Return [X, Y] of the center of cell containing provided text 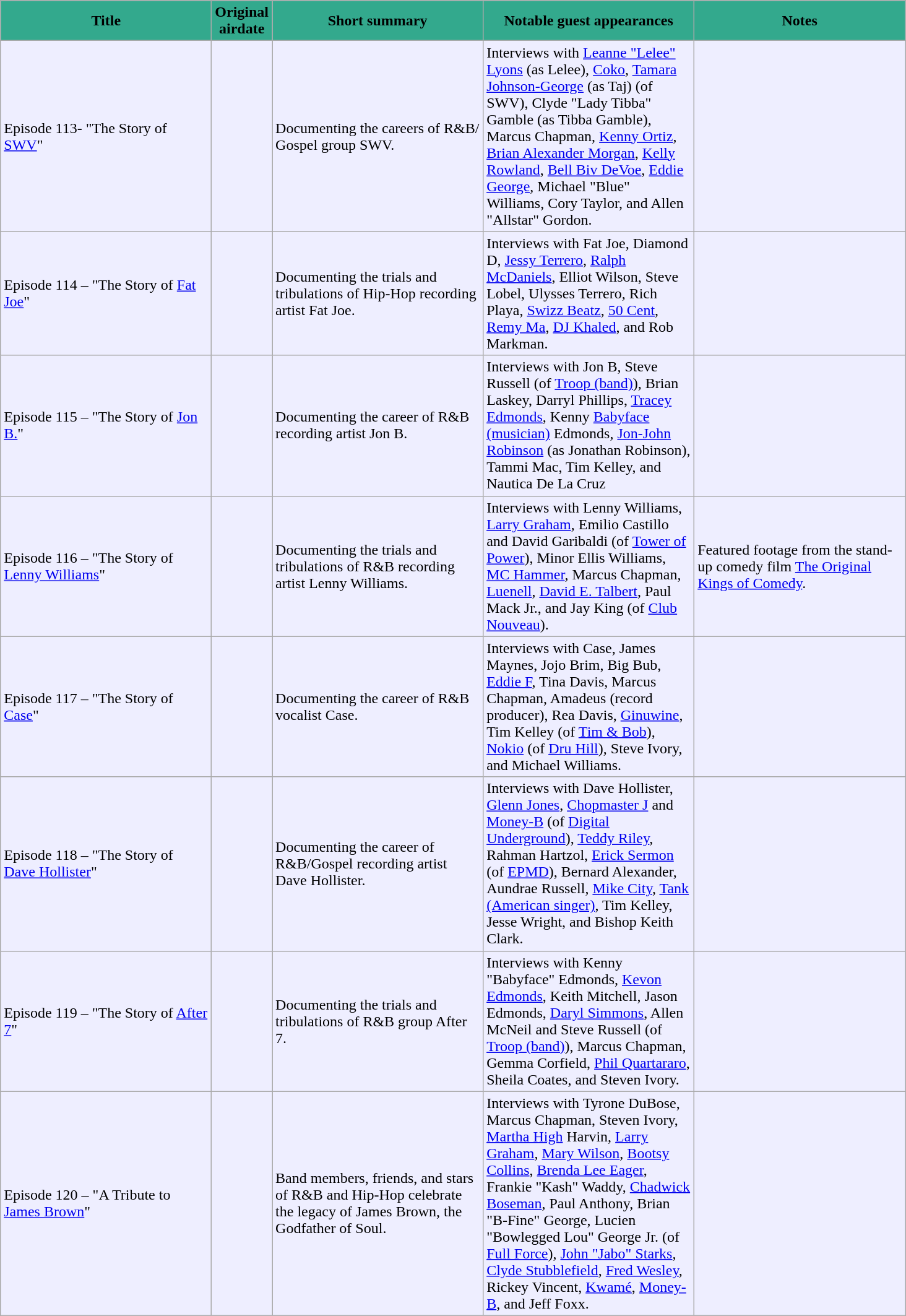
Episode 118 – "The Story of Dave Hollister" [106, 864]
Episode 116 – "The Story of Lenny Williams" [106, 566]
Band members, friends, and stars of R&B and Hip-Hop celebrate the legacy of James Brown, the Godfather of Soul. [377, 1203]
Short summary [377, 21]
Original airdate [242, 21]
Notable guest appearances [589, 21]
Documenting the trials and tribulations of Hip-Hop recording artist Fat Joe. [377, 293]
Documenting the trials and tribulations of R&B recording artist Lenny Williams. [377, 566]
Title [106, 21]
Episode 113- "The Story of SWV" [106, 136]
Episode 117 – "The Story of Case" [106, 707]
Documenting the career of R&B recording artist Jon B. [377, 426]
Episode 115 – "The Story of Jon B." [106, 426]
Episode 114 – "The Story of Fat Joe" [106, 293]
Featured footage from the stand-up comedy film The Original Kings of Comedy. [800, 566]
Episode 120 – "A Tribute to James Brown" [106, 1203]
Documenting the career of R&B/Gospel recording artist Dave Hollister. [377, 864]
Documenting the careers of R&B/ Gospel group SWV. [377, 136]
Notes [800, 21]
Documenting the trials and tribulations of R&B group After 7. [377, 1021]
Episode 119 – "The Story of After 7" [106, 1021]
Documenting the career of R&B vocalist Case. [377, 707]
